Find where the given text appears and provide that cell's center as (X, Y) coordinate. 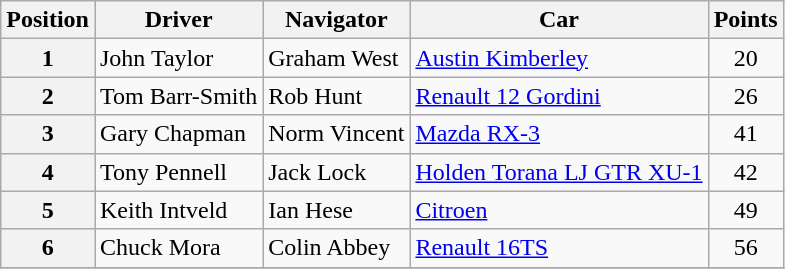
Tom Barr-Smith (178, 96)
56 (746, 248)
John Taylor (178, 58)
Rob Hunt (336, 96)
Driver (178, 20)
Mazda RX-3 (559, 134)
Ian Hese (336, 210)
Points (746, 20)
26 (746, 96)
Jack Lock (336, 172)
6 (48, 248)
Norm Vincent (336, 134)
5 (48, 210)
Navigator (336, 20)
Holden Torana LJ GTR XU-1 (559, 172)
Citroen (559, 210)
41 (746, 134)
20 (746, 58)
2 (48, 96)
Keith Intveld (178, 210)
Colin Abbey (336, 248)
Gary Chapman (178, 134)
Renault 16TS (559, 248)
Renault 12 Gordini (559, 96)
1 (48, 58)
4 (48, 172)
3 (48, 134)
Tony Pennell (178, 172)
Austin Kimberley (559, 58)
Position (48, 20)
42 (746, 172)
Car (559, 20)
49 (746, 210)
Graham West (336, 58)
Chuck Mora (178, 248)
